From the cell containing the given text, extract its center point as [x, y] coordinate. 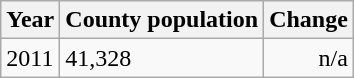
Year [30, 20]
County population [162, 20]
n/a [309, 58]
2011 [30, 58]
41,328 [162, 58]
Change [309, 20]
